Scan for the cell matching the given text and deliver its [x, y] coordinate at center. 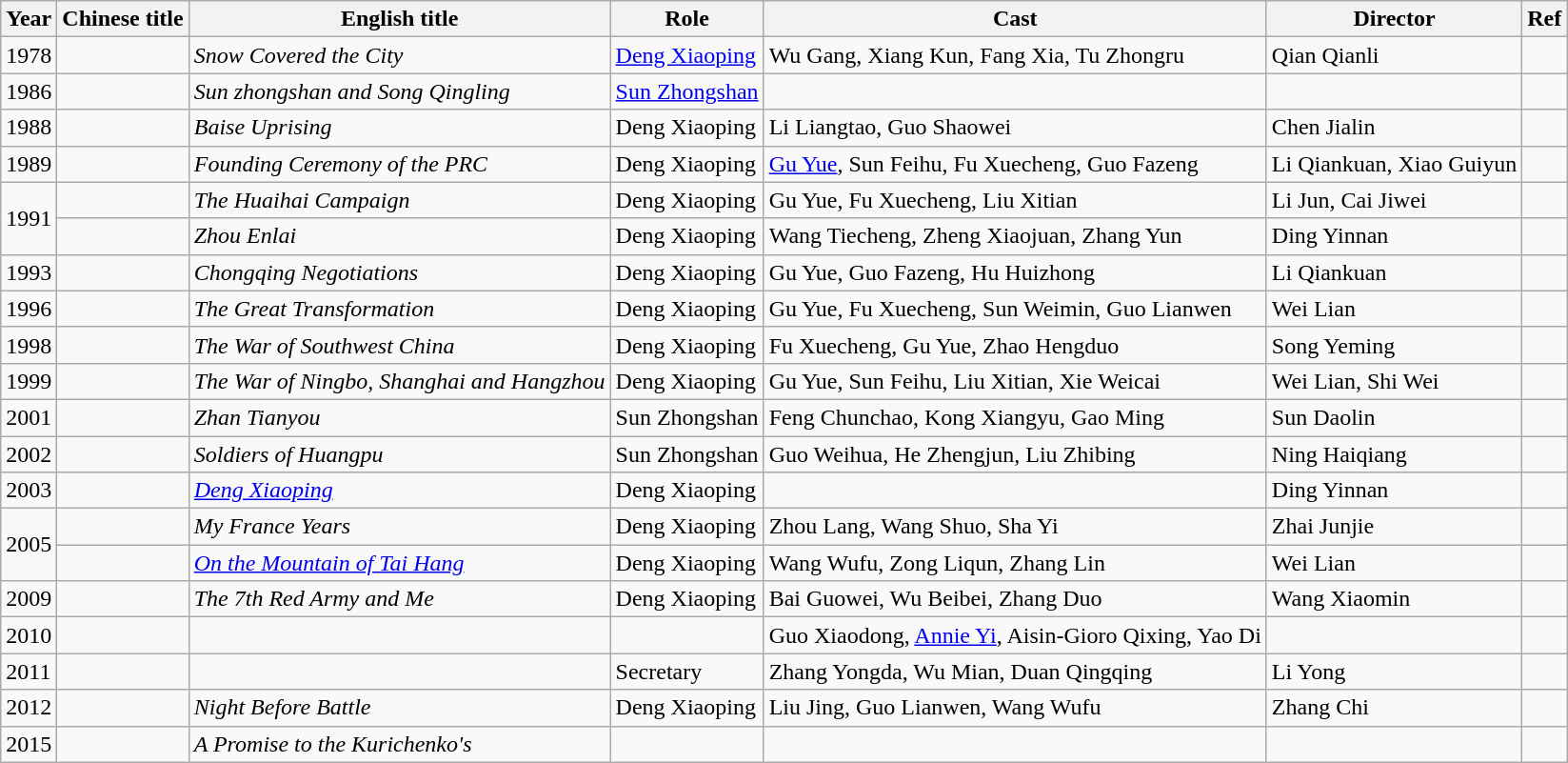
Li Yong [1394, 672]
Soldiers of Huangpu [400, 454]
Cast [1015, 19]
1988 [29, 128]
Song Yeming [1394, 345]
Snow Covered the City [400, 55]
Gu Yue, Guo Fazeng, Hu Huizhong [1015, 272]
Ref [1544, 19]
Liu Jing, Guo Lianwen, Wang Wufu [1015, 708]
2003 [29, 491]
Zhai Junjie [1394, 527]
Wu Gang, Xiang Kun, Fang Xia, Tu Zhongru [1015, 55]
2010 [29, 635]
Fu Xuecheng, Gu Yue, Zhao Hengduo [1015, 345]
1998 [29, 345]
Sun Daolin [1394, 417]
English title [400, 19]
On the Mountain of Tai Hang [400, 563]
Li Liangtao, Guo Shaowei [1015, 128]
Zhang Yongda, Wu Mian, Duan Qingqing [1015, 672]
2012 [29, 708]
Director [1394, 19]
Wang Tiecheng, Zheng Xiaojuan, Zhang Yun [1015, 236]
1978 [29, 55]
2015 [29, 744]
Chinese title [123, 19]
2011 [29, 672]
1993 [29, 272]
Ning Haiqiang [1394, 454]
2001 [29, 417]
Li Qiankuan, Xiao Guiyun [1394, 164]
The Huaihai Campaign [400, 200]
Guo Xiaodong, Annie Yi, Aisin-Gioro Qixing, Yao Di [1015, 635]
Zhang Chi [1394, 708]
Night Before Battle [400, 708]
Zhou Enlai [400, 236]
1989 [29, 164]
The War of Ningbo, Shanghai and Hangzhou [400, 381]
Chongqing Negotiations [400, 272]
Feng Chunchao, Kong Xiangyu, Gao Ming [1015, 417]
The Great Transformation [400, 309]
Zhan Tianyou [400, 417]
2005 [29, 545]
2009 [29, 599]
Gu Yue, Sun Feihu, Liu Xitian, Xie Weicai [1015, 381]
A Promise to the Kurichenko's [400, 744]
Bai Guowei, Wu Beibei, Zhang Duo [1015, 599]
1991 [29, 218]
Founding Ceremony of the PRC [400, 164]
Guo Weihua, He Zhengjun, Liu Zhibing [1015, 454]
My France Years [400, 527]
Li Qiankuan [1394, 272]
Li Jun, Cai Jiwei [1394, 200]
1986 [29, 91]
Role [687, 19]
Sun zhongshan and Song Qingling [400, 91]
Secretary [687, 672]
1996 [29, 309]
The War of Southwest China [400, 345]
Gu Yue, Fu Xuecheng, Sun Weimin, Guo Lianwen [1015, 309]
Qian Qianli [1394, 55]
1999 [29, 381]
Baise Uprising [400, 128]
Wei Lian, Shi Wei [1394, 381]
Wang Wufu, Zong Liqun, Zhang Lin [1015, 563]
Year [29, 19]
Zhou Lang, Wang Shuo, Sha Yi [1015, 527]
Wang Xiaomin [1394, 599]
The 7th Red Army and Me [400, 599]
2002 [29, 454]
Gu Yue, Fu Xuecheng, Liu Xitian [1015, 200]
Chen Jialin [1394, 128]
Gu Yue, Sun Feihu, Fu Xuecheng, Guo Fazeng [1015, 164]
